Identify which cell holds the provided text, then report its [x, y] central coordinate. 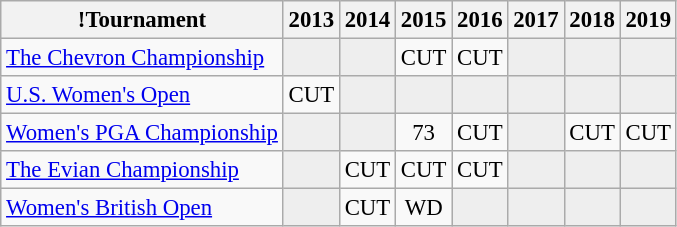
2015 [424, 20]
2014 [367, 20]
2017 [536, 20]
2018 [592, 20]
2013 [311, 20]
73 [424, 133]
The Evian Championship [142, 170]
Women's PGA Championship [142, 133]
!Tournament [142, 20]
2019 [648, 20]
WD [424, 208]
U.S. Women's Open [142, 95]
The Chevron Championship [142, 58]
Women's British Open [142, 208]
2016 [480, 20]
